Identify which cell holds the provided text, then report its [x, y] central coordinate. 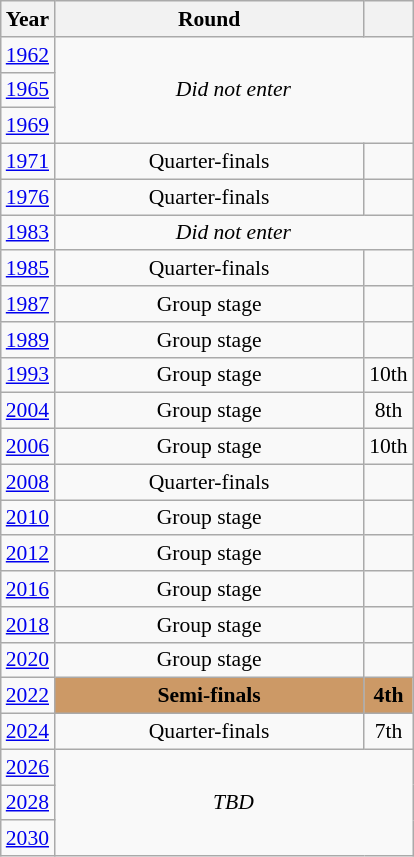
7th [388, 732]
2022 [28, 696]
1971 [28, 162]
8th [388, 411]
2016 [28, 589]
2018 [28, 625]
1962 [28, 55]
Year [28, 19]
2010 [28, 518]
1987 [28, 304]
2030 [28, 839]
1969 [28, 126]
2006 [28, 447]
2024 [28, 732]
1983 [28, 233]
1965 [28, 90]
1993 [28, 375]
4th [388, 696]
2026 [28, 767]
1985 [28, 269]
TBD [234, 802]
1976 [28, 197]
2012 [28, 554]
2020 [28, 660]
2028 [28, 803]
Round [209, 19]
2008 [28, 482]
1989 [28, 340]
Semi-finals [209, 696]
2004 [28, 411]
